Pinpoint the cell where the given text exists, returning its [X, Y] midpoint coordinate. 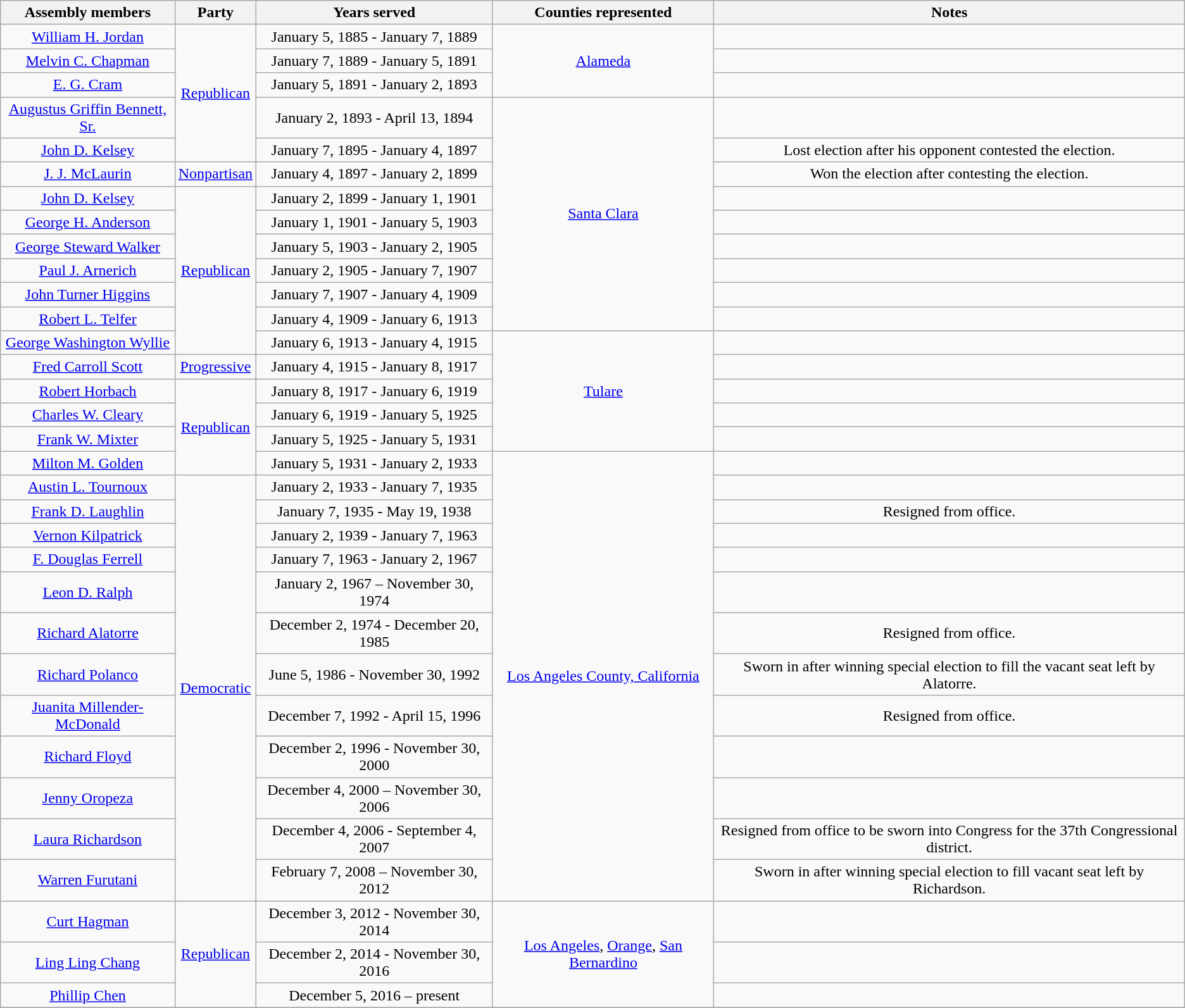
Phillip Chen [87, 995]
Progressive [215, 367]
Tulare [603, 391]
E. G. Cram [87, 85]
Los Angeles County, California [603, 676]
December 3, 2012 - November 30, 2014 [375, 921]
John Turner Higgins [87, 294]
Richard Polanco [87, 675]
June 5, 1986 - November 30, 1992 [375, 675]
Won the election after contesting the election. [950, 174]
Robert Horbach [87, 391]
Austin L. Tournoux [87, 487]
January 5, 1891 - January 2, 1893 [375, 85]
Democratic [215, 688]
George H. Anderson [87, 222]
Fred Carroll Scott [87, 367]
Sworn in after winning special election to fill vacant seat left by Richardson. [950, 881]
Sworn in after winning special election to fill the vacant seat left by Alatorre. [950, 675]
January 4, 1909 - January 6, 1913 [375, 318]
December 4, 2000 – November 30, 2006 [375, 797]
Warren Furutani [87, 881]
January 8, 1917 - January 6, 1919 [375, 391]
January 7, 1935 - May 19, 1938 [375, 511]
Robert L. Telfer [87, 318]
February 7, 2008 – November 30, 2012 [375, 881]
January 2, 1899 - January 1, 1901 [375, 198]
Vernon Kilpatrick [87, 535]
January 5, 1885 - January 7, 1889 [375, 37]
George Steward Walker [87, 246]
January 2, 1905 - January 7, 1907 [375, 270]
Leon D. Ralph [87, 592]
Years served [375, 13]
Frank W. Mixter [87, 439]
January 7, 1907 - January 4, 1909 [375, 294]
December 2, 1996 - November 30, 2000 [375, 757]
January 5, 1925 - January 5, 1931 [375, 439]
January 2, 1967 – November 30, 1974 [375, 592]
Lost election after his opponent contested the election. [950, 150]
January 6, 1913 - January 4, 1915 [375, 343]
December 7, 1992 - April 15, 1996 [375, 715]
Richard Floyd [87, 757]
January 4, 1897 - January 2, 1899 [375, 174]
F. Douglas Ferrell [87, 559]
Los Angeles, Orange, San Bernardino [603, 954]
Assembly members [87, 13]
Alameda [603, 61]
Charles W. Cleary [87, 415]
William H. Jordan [87, 37]
December 2, 2014 - November 30, 2016 [375, 963]
January 2, 1939 - January 7, 1963 [375, 535]
Curt Hagman [87, 921]
January 1, 1901 - January 5, 1903 [375, 222]
Augustus Griffin Bennett, Sr. [87, 118]
December 4, 2006 - September 4, 2007 [375, 839]
January 7, 1895 - January 4, 1897 [375, 150]
Paul J. Arnerich [87, 270]
January 7, 1889 - January 5, 1891 [375, 61]
Notes [950, 13]
Melvin C. Chapman [87, 61]
January 2, 1933 - January 7, 1935 [375, 487]
January 4, 1915 - January 8, 1917 [375, 367]
January 2, 1893 - April 13, 1894 [375, 118]
Frank D. Laughlin [87, 511]
January 5, 1903 - January 2, 1905 [375, 246]
Jenny Oropeza [87, 797]
Richard Alatorre [87, 633]
Ling Ling Chang [87, 963]
Juanita Millender-McDonald [87, 715]
Nonpartisan [215, 174]
George Washington Wyllie [87, 343]
Santa Clara [603, 214]
Counties represented [603, 13]
Laura Richardson [87, 839]
Milton M. Golden [87, 463]
January 7, 1963 - January 2, 1967 [375, 559]
January 6, 1919 - January 5, 1925 [375, 415]
December 5, 2016 – present [375, 995]
J. J. McLaurin [87, 174]
Resigned from office to be sworn into Congress for the 37th Congressional district. [950, 839]
Party [215, 13]
December 2, 1974 - December 20, 1985 [375, 633]
January 5, 1931 - January 2, 1933 [375, 463]
